Output the (x, y) coordinate of the center of the cell containing the given text.  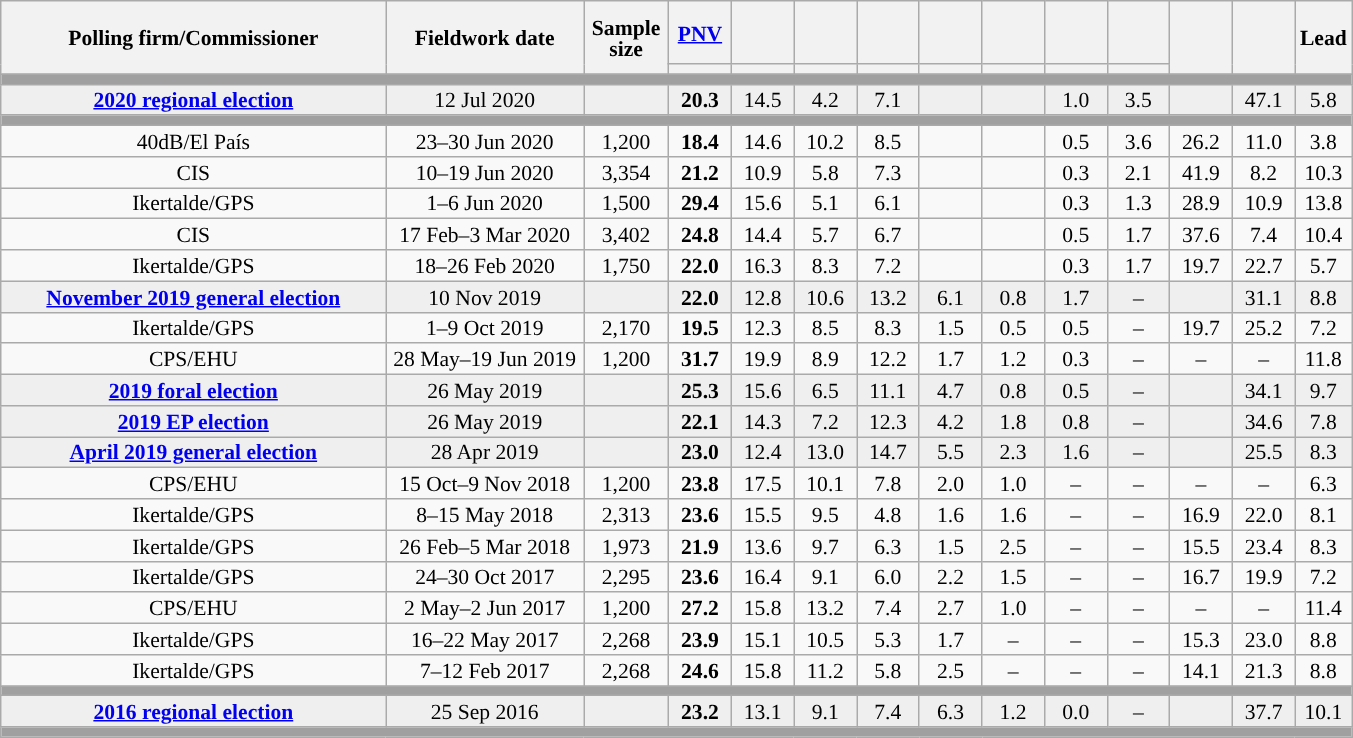
5.1 (826, 204)
17 Feb–3 Mar 2020 (485, 234)
5.5 (950, 452)
1,750 (626, 266)
2.2 (950, 576)
5.3 (888, 640)
3.5 (1138, 100)
1–6 Jun 2020 (485, 204)
14.3 (762, 422)
9.5 (826, 514)
13.6 (762, 546)
3.8 (1324, 142)
2.0 (950, 484)
14.5 (762, 100)
16.9 (1202, 514)
2,295 (626, 576)
6.0 (888, 576)
24.8 (700, 234)
17.5 (762, 484)
16.3 (762, 266)
10–19 Jun 2020 (485, 172)
12.2 (888, 360)
2020 regional election (194, 100)
PNV (700, 32)
21.9 (700, 546)
1.8 (1014, 422)
24–30 Oct 2017 (485, 576)
11.2 (826, 670)
November 2019 general election (194, 296)
Fieldwork date (485, 38)
23.8 (700, 484)
3.6 (1138, 142)
Polling firm/Commissioner (194, 38)
25.2 (1264, 328)
13.1 (762, 712)
2 May–2 Jun 2017 (485, 608)
8–15 May 2018 (485, 514)
16–22 May 2017 (485, 640)
4.7 (950, 390)
1.3 (1138, 204)
2,313 (626, 514)
14.7 (888, 452)
6.5 (826, 390)
0.0 (1076, 712)
4.8 (888, 514)
15 Oct–9 Nov 2018 (485, 484)
2019 EP election (194, 422)
10.5 (826, 640)
12.8 (762, 296)
26.2 (1202, 142)
18–26 Feb 2020 (485, 266)
7.3 (888, 172)
3,402 (626, 234)
25 Sep 2016 (485, 712)
April 2019 general election (194, 452)
10.3 (1324, 172)
7.1 (888, 100)
14.4 (762, 234)
34.6 (1264, 422)
23–30 Jun 2020 (485, 142)
14.6 (762, 142)
21.2 (700, 172)
14.1 (1202, 670)
19.5 (700, 328)
16.7 (1202, 576)
31.7 (700, 360)
10.2 (826, 142)
1–9 Oct 2019 (485, 328)
28 Apr 2019 (485, 452)
2.3 (1014, 452)
34.1 (1264, 390)
11.0 (1264, 142)
10.4 (1324, 234)
22.7 (1264, 266)
28.9 (1202, 204)
6.7 (888, 234)
37.7 (1264, 712)
23.4 (1264, 546)
11.1 (888, 390)
11.8 (1324, 360)
28 May–19 Jun 2019 (485, 360)
10 Nov 2019 (485, 296)
20.3 (700, 100)
23.9 (700, 640)
37.6 (1202, 234)
Sample size (626, 38)
27.2 (700, 608)
2,170 (626, 328)
25.5 (1264, 452)
1,973 (626, 546)
23.2 (700, 712)
2.1 (1138, 172)
40dB/El País (194, 142)
1,500 (626, 204)
12.4 (762, 452)
2016 regional election (194, 712)
12 Jul 2020 (485, 100)
8.1 (1324, 514)
41.9 (1202, 172)
2.7 (950, 608)
25.3 (700, 390)
18.4 (700, 142)
22.1 (700, 422)
24.6 (700, 670)
16.4 (762, 576)
13.0 (826, 452)
2019 foral election (194, 390)
15.1 (762, 640)
31.1 (1264, 296)
29.4 (700, 204)
10.6 (826, 296)
8.2 (1264, 172)
26 Feb–5 Mar 2018 (485, 546)
Lead (1324, 38)
8.9 (826, 360)
7–12 Feb 2017 (485, 670)
47.1 (1264, 100)
21.3 (1264, 670)
11.4 (1324, 608)
15.3 (1202, 640)
13.8 (1324, 204)
3,354 (626, 172)
